Extract the [X, Y] coordinate from the center of the cell holding the provided text.  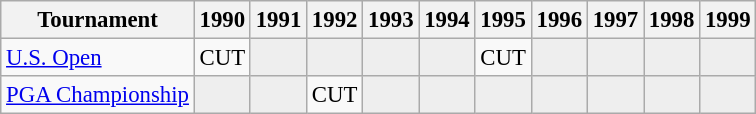
1993 [391, 20]
1995 [503, 20]
1992 [335, 20]
1991 [278, 20]
U.S. Open [98, 58]
1998 [672, 20]
1999 [728, 20]
1996 [559, 20]
1990 [222, 20]
Tournament [98, 20]
1997 [615, 20]
1994 [447, 20]
PGA Championship [98, 95]
